Return the [x, y] coordinate for the center point of the cell that contains the specified text.  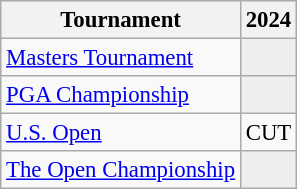
2024 [268, 20]
Tournament [121, 20]
U.S. Open [121, 133]
CUT [268, 133]
The Open Championship [121, 170]
Masters Tournament [121, 58]
PGA Championship [121, 95]
